Capture the cell that displays the provided text and extract its [X, Y] central coordinate. 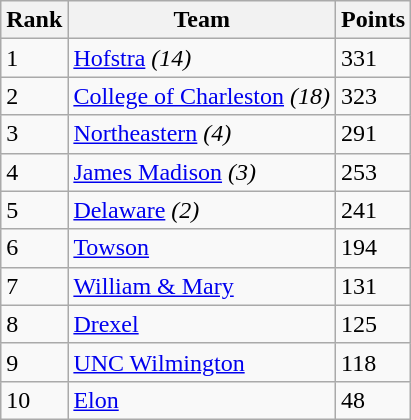
323 [374, 96]
College of Charleston (18) [202, 96]
2 [34, 96]
253 [374, 172]
5 [34, 210]
331 [374, 58]
Northeastern (4) [202, 134]
Points [374, 20]
9 [34, 362]
Towson [202, 248]
James Madison (3) [202, 172]
10 [34, 400]
8 [34, 324]
4 [34, 172]
291 [374, 134]
Delaware (2) [202, 210]
6 [34, 248]
Team [202, 20]
Hofstra (14) [202, 58]
Rank [34, 20]
48 [374, 400]
Elon [202, 400]
William & Mary [202, 286]
Drexel [202, 324]
241 [374, 210]
194 [374, 248]
1 [34, 58]
UNC Wilmington [202, 362]
118 [374, 362]
131 [374, 286]
3 [34, 134]
7 [34, 286]
125 [374, 324]
